From the cell containing the given text, extract its center point as (x, y) coordinate. 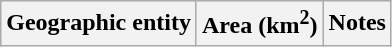
Area (km2) (260, 24)
Notes (357, 24)
Geographic entity (99, 24)
